Search for the cell housing the specified text and yield its [x, y] center coordinate. 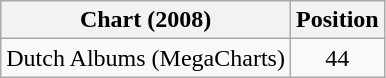
44 [337, 58]
Position [337, 20]
Dutch Albums (MegaCharts) [146, 58]
Chart (2008) [146, 20]
